Detect which cell encompasses the target text, then output its [x, y] center coordinate. 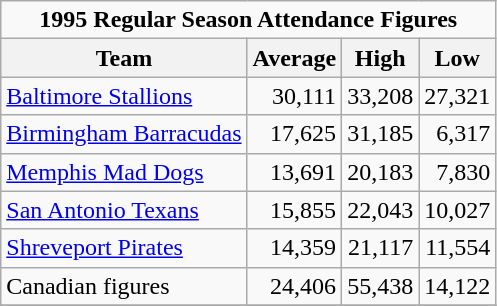
33,208 [380, 96]
27,321 [458, 96]
Canadian figures [124, 286]
Memphis Mad Dogs [124, 172]
11,554 [458, 248]
15,855 [294, 210]
17,625 [294, 134]
55,438 [380, 286]
22,043 [380, 210]
Baltimore Stallions [124, 96]
31,185 [380, 134]
Birmingham Barracudas [124, 134]
13,691 [294, 172]
Average [294, 58]
21,117 [380, 248]
10,027 [458, 210]
San Antonio Texans [124, 210]
High [380, 58]
20,183 [380, 172]
Low [458, 58]
Team [124, 58]
7,830 [458, 172]
1995 Regular Season Attendance Figures [248, 20]
30,111 [294, 96]
Shreveport Pirates [124, 248]
24,406 [294, 286]
14,122 [458, 286]
14,359 [294, 248]
6,317 [458, 134]
